Detect which cell encompasses the target text, then output its (x, y) center coordinate. 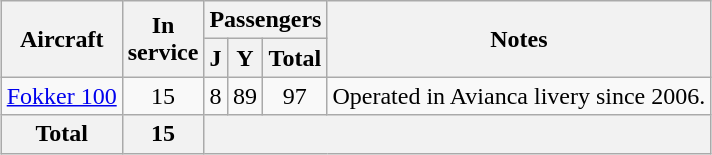
Fokker 100 (62, 96)
Notes (519, 39)
Inservice (163, 39)
J (216, 58)
8 (216, 96)
Operated in Avianca livery since 2006. (519, 96)
Y (244, 58)
Aircraft (62, 39)
Passengers (266, 20)
97 (295, 96)
89 (244, 96)
